Locate the cell with the specified text and output its [X, Y] center coordinate. 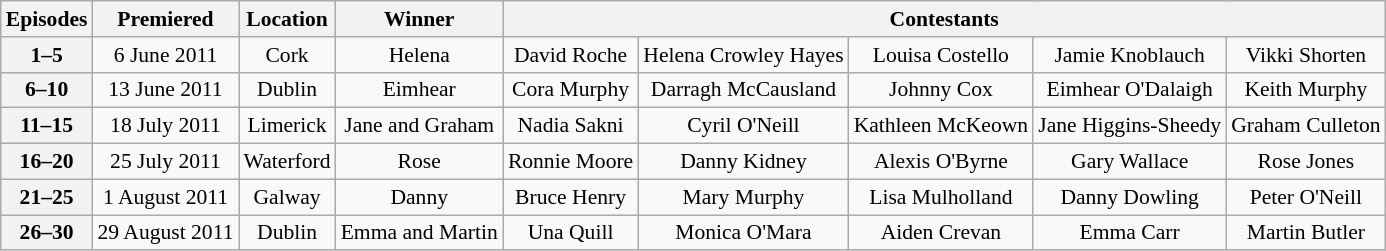
Johnny Cox [942, 90]
Gary Wallace [1130, 162]
Episodes [47, 19]
Peter O'Neill [1306, 197]
Cyril O'Neill [743, 126]
Graham Culleton [1306, 126]
Emma Carr [1130, 233]
Nadia Sakni [570, 126]
Emma and Martin [420, 233]
Ronnie Moore [570, 162]
Eimhear [420, 90]
Una Quill [570, 233]
Contestants [944, 19]
29 August 2011 [165, 233]
Galway [288, 197]
Location [288, 19]
Jane and Graham [420, 126]
18 July 2011 [165, 126]
Premiered [165, 19]
Winner [420, 19]
1–5 [47, 55]
Jane Higgins-Sheedy [1130, 126]
13 June 2011 [165, 90]
Louisa Costello [942, 55]
6 June 2011 [165, 55]
Eimhear O'Dalaigh [1130, 90]
Helena [420, 55]
16–20 [47, 162]
Kathleen McKeown [942, 126]
Mary Murphy [743, 197]
Danny Dowling [1130, 197]
11–15 [47, 126]
Bruce Henry [570, 197]
Limerick [288, 126]
Jamie Knoblauch [1130, 55]
6–10 [47, 90]
Rose Jones [1306, 162]
Keith Murphy [1306, 90]
Monica O'Mara [743, 233]
21–25 [47, 197]
Cora Murphy [570, 90]
Martin Butler [1306, 233]
Danny Kidney [743, 162]
1 August 2011 [165, 197]
Rose [420, 162]
Danny [420, 197]
David Roche [570, 55]
Waterford [288, 162]
Aiden Crevan [942, 233]
Cork [288, 55]
26–30 [47, 233]
Helena Crowley Hayes [743, 55]
Lisa Mulholland [942, 197]
Alexis O'Byrne [942, 162]
Darragh McCausland [743, 90]
25 July 2011 [165, 162]
Vikki Shorten [1306, 55]
